Provide the [x, y] coordinate of the cell's center where the given text is located.  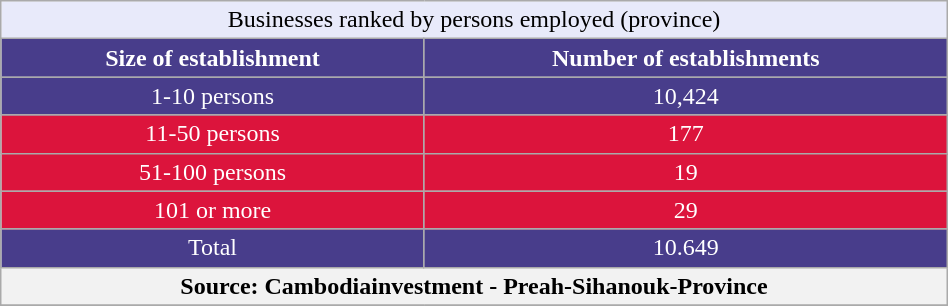
101 or more [213, 210]
19 [686, 172]
Source: Cambodiainvestment - Preah-Sihanouk-Province [474, 286]
Businesses ranked by persons employed (province) [474, 20]
Total [213, 248]
10,424 [686, 96]
29 [686, 210]
11-50 persons [213, 134]
10.649 [686, 248]
1-10 persons [213, 96]
Size of establishment [213, 58]
177 [686, 134]
51-100 persons [213, 172]
Number of establishments [686, 58]
